Detect which cell encompasses the target text, then output its (X, Y) center coordinate. 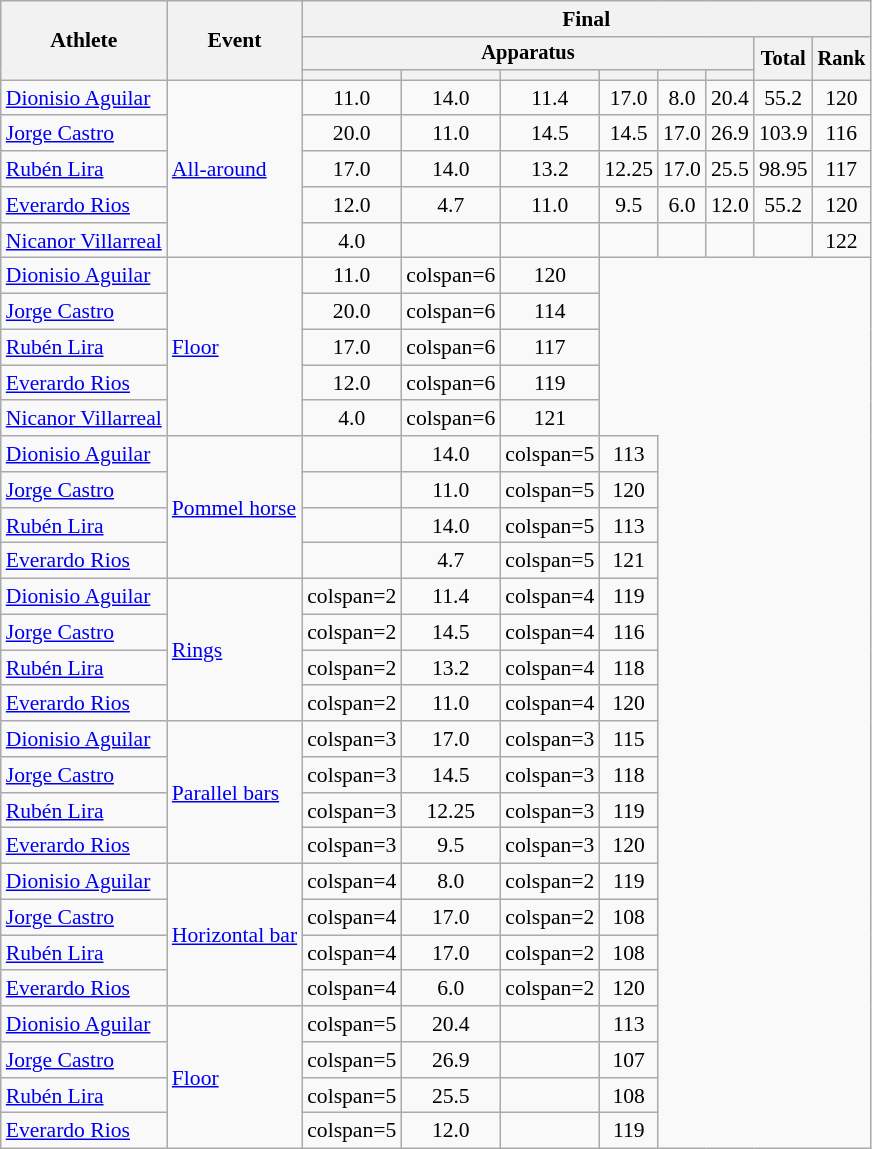
115 (628, 739)
103.9 (784, 134)
114 (550, 312)
Rings (234, 650)
Rank (842, 58)
All-around (234, 169)
Athlete (84, 40)
122 (842, 241)
Final (586, 19)
Parallel bars (234, 792)
Total (784, 58)
Apparatus (528, 54)
Event (234, 40)
98.95 (784, 169)
107 (628, 1060)
Horizontal bar (234, 935)
Pommel horse (234, 507)
